Return [x, y] of the center of cell containing provided text 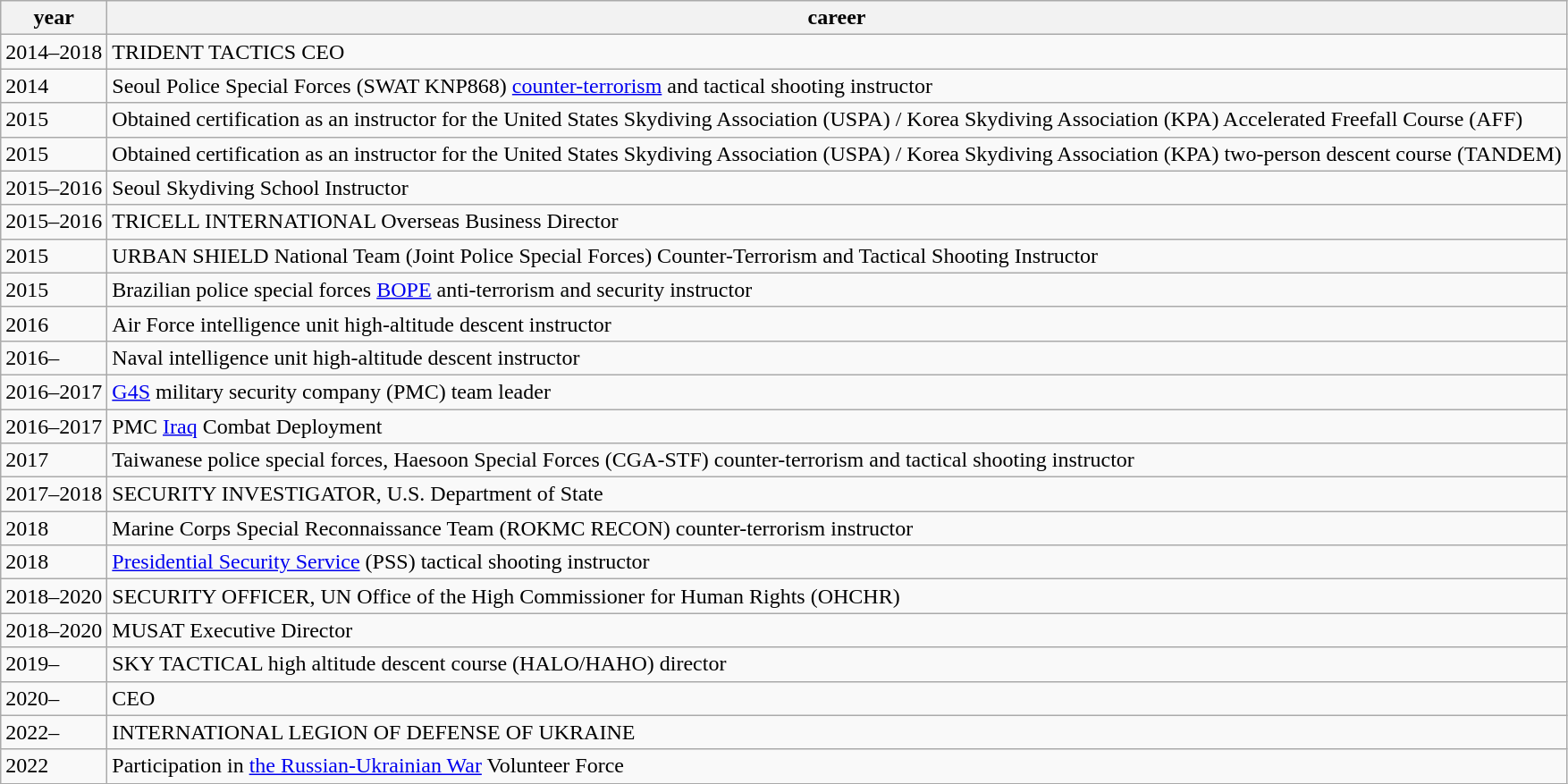
TRICELL INTERNATIONAL Overseas Business Director [837, 222]
URBAN SHIELD National Team (Joint Police Special Forces) Counter-Terrorism and Tactical Shooting Instructor [837, 256]
Seoul Police Special Forces (SWAT KNP868) counter-terrorism and tactical shooting instructor [837, 86]
2016– [54, 358]
Air Force intelligence unit high-altitude descent instructor [837, 324]
2022 [54, 766]
2016 [54, 324]
SECURITY INVESTIGATOR, U.S. Department of State [837, 494]
2017 [54, 460]
Marine Corps Special Reconnaissance Team (ROKMC RECON) counter-terrorism instructor [837, 528]
Taiwanese police special forces, Haesoon Special Forces (CGA-STF) counter-terrorism and tactical shooting instructor [837, 460]
SKY TACTICAL high altitude descent course (HALO/HAHO) director [837, 664]
G4S military security company (PMC) team leader [837, 392]
2014–2018 [54, 52]
CEO [837, 698]
Presidential Security Service (PSS) tactical shooting instructor [837, 562]
2014 [54, 86]
2017–2018 [54, 494]
2020– [54, 698]
SECURITY OFFICER, UN Office of the High Commissioner for Human Rights (OHCHR) [837, 596]
Naval intelligence unit high-altitude descent instructor [837, 358]
TRIDENT TACTICS CEO [837, 52]
Brazilian police special forces BOPE anti-terrorism and security instructor [837, 290]
INTERNATIONAL LEGION OF DEFENSE OF UKRAINE [837, 732]
MUSAT Executive Director [837, 630]
career [837, 18]
Seoul Skydiving School Instructor [837, 188]
year [54, 18]
Participation in the Russian-Ukrainian War Volunteer Force [837, 766]
2019– [54, 664]
2022– [54, 732]
PMC Iraq Combat Deployment [837, 426]
